Extract the (x, y) coordinate from the center of the cell holding the provided text.  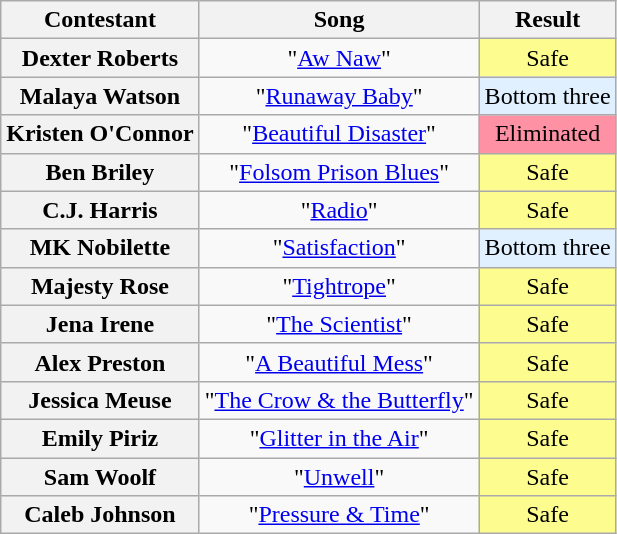
"Beautiful Disaster" (339, 134)
Caleb Johnson (100, 515)
"Satisfaction" (339, 248)
Emily Piriz (100, 438)
"Radio" (339, 210)
Kristen O'Connor (100, 134)
Eliminated (548, 134)
Sam Woolf (100, 477)
Ben Briley (100, 172)
Alex Preston (100, 362)
"Folsom Prison Blues" (339, 172)
Jessica Meuse (100, 400)
C.J. Harris (100, 210)
Jena Irene (100, 324)
"Glitter in the Air" (339, 438)
Majesty Rose (100, 286)
"The Crow & the Butterfly" (339, 400)
"A Beautiful Mess" (339, 362)
Song (339, 20)
"Tightrope" (339, 286)
"Runaway Baby" (339, 96)
"Pressure & Time" (339, 515)
"Aw Naw" (339, 58)
MK Nobilette (100, 248)
Dexter Roberts (100, 58)
Result (548, 20)
"Unwell" (339, 477)
Malaya Watson (100, 96)
"The Scientist" (339, 324)
Contestant (100, 20)
